Provide the (x, y) coordinate of the cell's center where the given text is located.  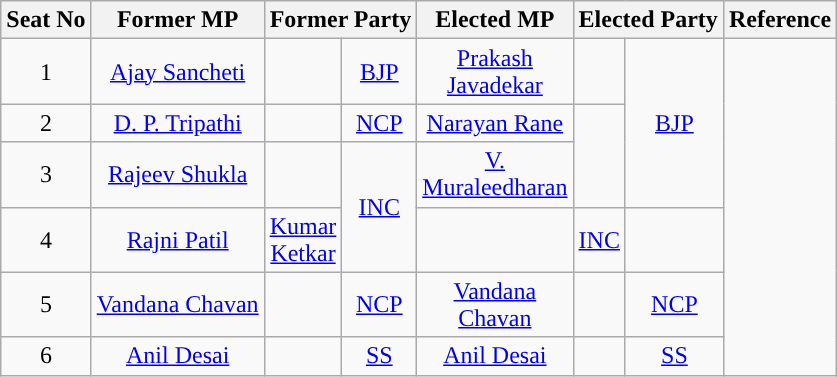
3 (46, 174)
Former Party (340, 20)
Prakash Javadekar (495, 72)
D. P. Tripathi (178, 123)
Kumar Ketkar (303, 240)
Rajni Patil (178, 240)
2 (46, 123)
Elected Party (648, 20)
4 (46, 240)
Ajay Sancheti (178, 72)
V. Muraleedharan (495, 174)
Rajeev Shukla (178, 174)
6 (46, 356)
5 (46, 304)
1 (46, 72)
Former MP (178, 20)
Seat No (46, 20)
Narayan Rane (495, 123)
Reference (780, 20)
Elected MP (495, 20)
